Provide the [X, Y] coordinate of the cell's center where the given text is located.  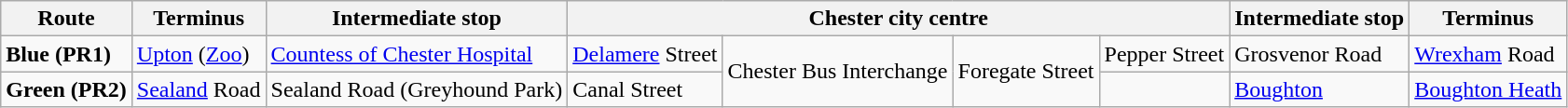
Route [67, 19]
Blue (PR1) [67, 54]
Green (PR2) [67, 89]
Grosvenor Road [1320, 54]
Sealand Road [199, 89]
Chester Bus Interchange [837, 72]
Foregate Street [1025, 72]
Pepper Street [1164, 54]
Sealand Road (Greyhound Park) [417, 89]
Boughton Heath [1488, 89]
Canal Street [645, 89]
Delamere Street [645, 54]
Wrexham Road [1488, 54]
Chester city centre [899, 19]
Upton (Zoo) [199, 54]
Countess of Chester Hospital [417, 54]
Boughton [1320, 89]
